Extract the (X, Y) coordinate from the center of the cell holding the provided text.  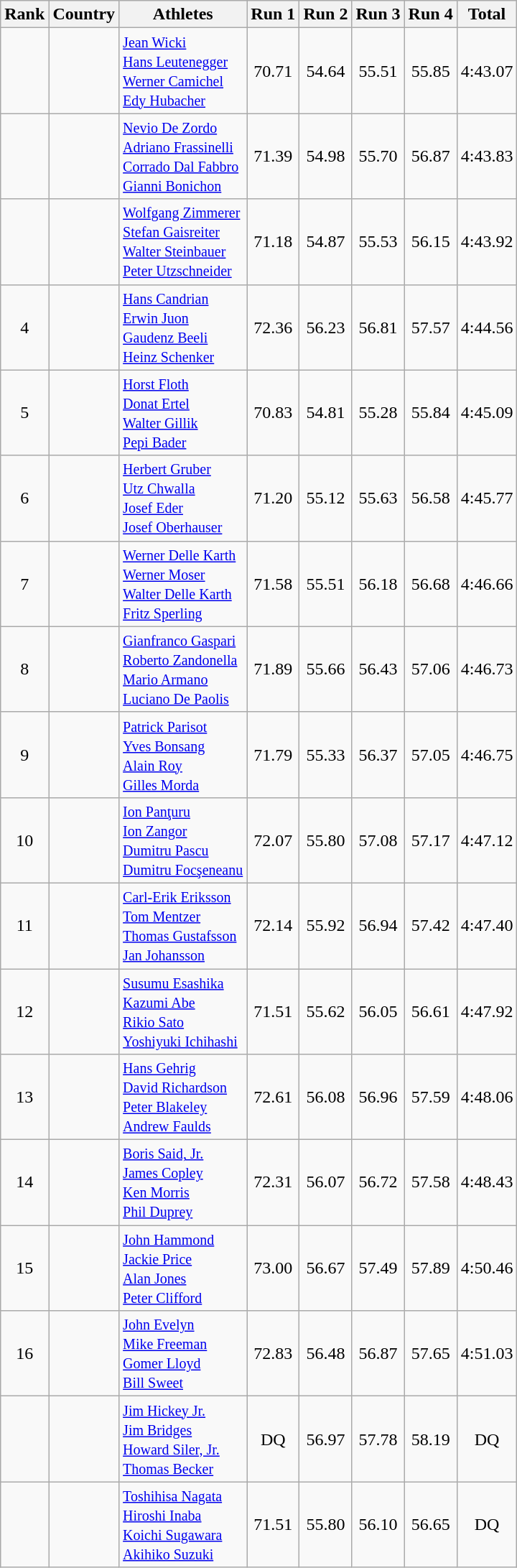
Run 1 (273, 14)
55.66 (326, 669)
56.43 (378, 669)
57.17 (431, 840)
55.85 (431, 70)
55.12 (326, 498)
56.97 (326, 1439)
56.08 (326, 1098)
4:46.75 (487, 754)
5 (24, 412)
12 (24, 1011)
57.78 (378, 1439)
Toshihisa Nagata Hiroshi Inaba Koichi Sugawara Akihiko Suzuki (183, 1524)
4:43.07 (487, 70)
57.57 (431, 328)
71.18 (273, 241)
Horst Floth Donat Ertel Walter Gillik Pepi Bader (183, 412)
70.83 (273, 412)
4:47.40 (487, 925)
54.98 (326, 157)
71.39 (273, 157)
55.92 (326, 925)
58.19 (431, 1439)
56.94 (378, 925)
Carl-Erik Eriksson Tom Mentzer Thomas Gustafsson Jan Johansson (183, 925)
56.67 (326, 1268)
55.62 (326, 1011)
4:45.09 (487, 412)
57.08 (378, 840)
Susumu Esashika Kazumi Abe Rikio Sato Yoshiyuki Ichihashi (183, 1011)
Ion Panţuru Ion Zangor Dumitru Pascu Dumitru Focşeneanu (183, 840)
4:50.46 (487, 1268)
4 (24, 328)
Herbert Gruber Utz Chwalla Josef Eder Josef Oberhauser (183, 498)
16 (24, 1353)
56.15 (431, 241)
4:43.92 (487, 241)
56.48 (326, 1353)
57.65 (431, 1353)
55.33 (326, 754)
4:44.56 (487, 328)
10 (24, 840)
Gianfranco Gaspari Roberto Zandonella Mario Armano Luciano De Paolis (183, 669)
56.23 (326, 328)
57.05 (431, 754)
56.72 (378, 1182)
4:47.12 (487, 840)
54.87 (326, 241)
14 (24, 1182)
56.81 (378, 328)
John Evelyn Mike Freeman Gomer Lloyd Bill Sweet (183, 1353)
70.71 (273, 70)
John Hammond Jackie Price Alan Jones Peter Clifford (183, 1268)
57.49 (378, 1268)
72.83 (273, 1353)
8 (24, 669)
72.14 (273, 925)
Run 2 (326, 14)
15 (24, 1268)
57.06 (431, 669)
13 (24, 1098)
Hans Gehrig David Richardson Peter Blakeley Andrew Faulds (183, 1098)
Country (84, 14)
4:51.03 (487, 1353)
6 (24, 498)
71.58 (273, 583)
56.10 (378, 1524)
72.36 (273, 328)
57.42 (431, 925)
56.61 (431, 1011)
Rank (24, 14)
55.63 (378, 498)
56.05 (378, 1011)
Boris Said, Jr. James Copley Ken Morris Phil Duprey (183, 1182)
11 (24, 925)
54.64 (326, 70)
56.18 (378, 583)
Jean Wicki Hans Leutenegger Werner Camichel Edy Hubacher (183, 70)
4:48.43 (487, 1182)
57.89 (431, 1268)
4:45.77 (487, 498)
9 (24, 754)
4:47.92 (487, 1011)
56.07 (326, 1182)
55.70 (378, 157)
4:48.06 (487, 1098)
Werner Delle Karth Werner Moser Walter Delle Karth Fritz Sperling (183, 583)
73.00 (273, 1268)
4:46.73 (487, 669)
56.96 (378, 1098)
55.28 (378, 412)
72.31 (273, 1182)
Run 3 (378, 14)
7 (24, 583)
4:43.83 (487, 157)
Nevio De Zordo Adriano Frassinelli Corrado Dal Fabbro Gianni Bonichon (183, 157)
72.61 (273, 1098)
Wolfgang Zimmerer Stefan Gaisreiter Walter Steinbauer Peter Utzschneider (183, 241)
71.20 (273, 498)
57.59 (431, 1098)
Total (487, 14)
57.58 (431, 1182)
Jim Hickey Jr. Jim Bridges Howard Siler, Jr. Thomas Becker (183, 1439)
56.37 (378, 754)
55.53 (378, 241)
Run 4 (431, 14)
56.65 (431, 1524)
72.07 (273, 840)
Hans Candrian Erwin Juon Gaudenz Beeli Heinz Schenker (183, 328)
Patrick Parisot Yves Bonsang Alain Roy Gilles Morda (183, 754)
56.68 (431, 583)
71.79 (273, 754)
56.58 (431, 498)
54.81 (326, 412)
4:46.66 (487, 583)
Athletes (183, 14)
55.84 (431, 412)
71.89 (273, 669)
